Find where the given text appears and provide that cell's center as (x, y) coordinate. 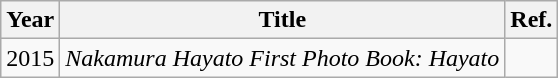
Ref. (532, 20)
2015 (30, 58)
Title (282, 20)
Year (30, 20)
Nakamura Hayato First Photo Book: Hayato (282, 58)
